Provide the (X, Y) coordinate of the cell's center where the given text is located.  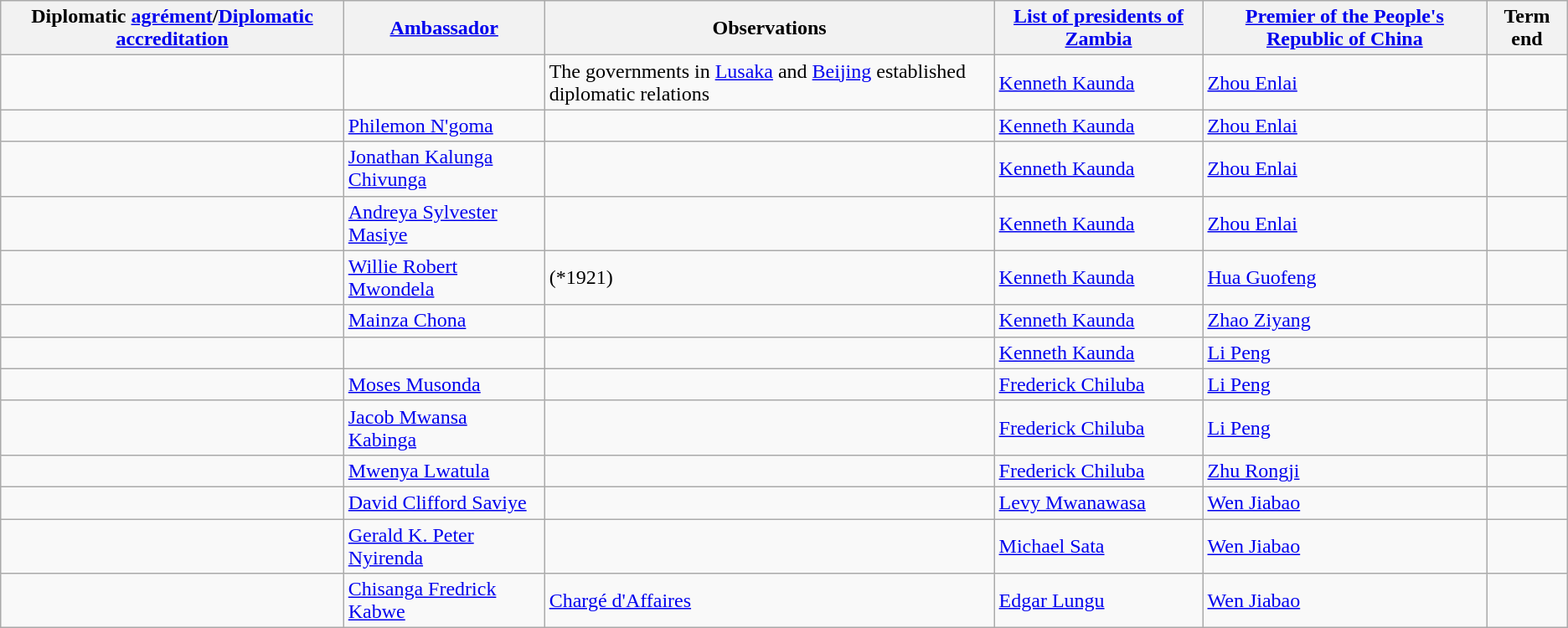
Edgar Lungu (1099, 601)
Ambassador (444, 28)
Mwenya Lwatula (444, 471)
The governments in Lusaka and Beijing established diplomatic relations (769, 82)
Chargé d'Affaires (769, 601)
Jonathan Kalunga Chivunga (444, 169)
Diplomatic agrément/Diplomatic accreditation (173, 28)
Michael Sata (1099, 546)
Zhu Rongji (1345, 471)
Andreya Sylvester Masiye (444, 223)
Hua Guofeng (1345, 278)
Chisanga Fredrick Kabwe (444, 601)
(*1921) (769, 278)
Moses Musonda (444, 384)
List of presidents of Zambia (1099, 28)
Mainza Chona (444, 321)
Premier of the People's Republic of China (1345, 28)
Zhao Ziyang (1345, 321)
Gerald K. Peter Nyirenda (444, 546)
Philemon N'goma (444, 126)
Term end (1527, 28)
Jacob Mwansa Kabinga (444, 427)
Levy Mwanawasa (1099, 502)
Willie Robert Mwondela (444, 278)
David Clifford Saviye (444, 502)
Observations (769, 28)
